Provide the [X, Y] coordinate of the cell's center where the given text is located.  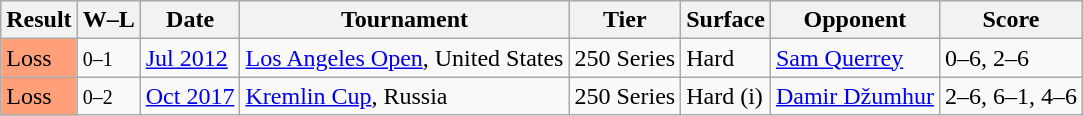
0–2 [108, 96]
Opponent [854, 20]
Kremlin Cup, Russia [404, 96]
Damir Džumhur [854, 96]
Sam Querrey [854, 58]
Jul 2012 [190, 58]
2–6, 6–1, 4–6 [1010, 96]
Tournament [404, 20]
Result [39, 20]
Surface [726, 20]
0–6, 2–6 [1010, 58]
0–1 [108, 58]
Tier [625, 20]
Oct 2017 [190, 96]
Score [1010, 20]
Hard [726, 58]
Los Angeles Open, United States [404, 58]
Date [190, 20]
W–L [108, 20]
Hard (i) [726, 96]
